Return (X, Y) of the center of cell containing provided text 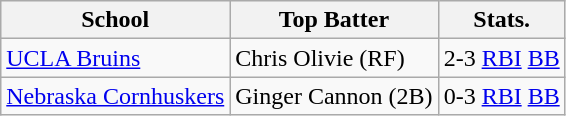
School (116, 20)
Chris Olivie (RF) (334, 58)
Top Batter (334, 20)
Stats. (502, 20)
2-3 RBI BB (502, 58)
0-3 RBI BB (502, 96)
UCLA Bruins (116, 58)
Ginger Cannon (2B) (334, 96)
Nebraska Cornhuskers (116, 96)
